Locate the cell with the specified text and output its [X, Y] center coordinate. 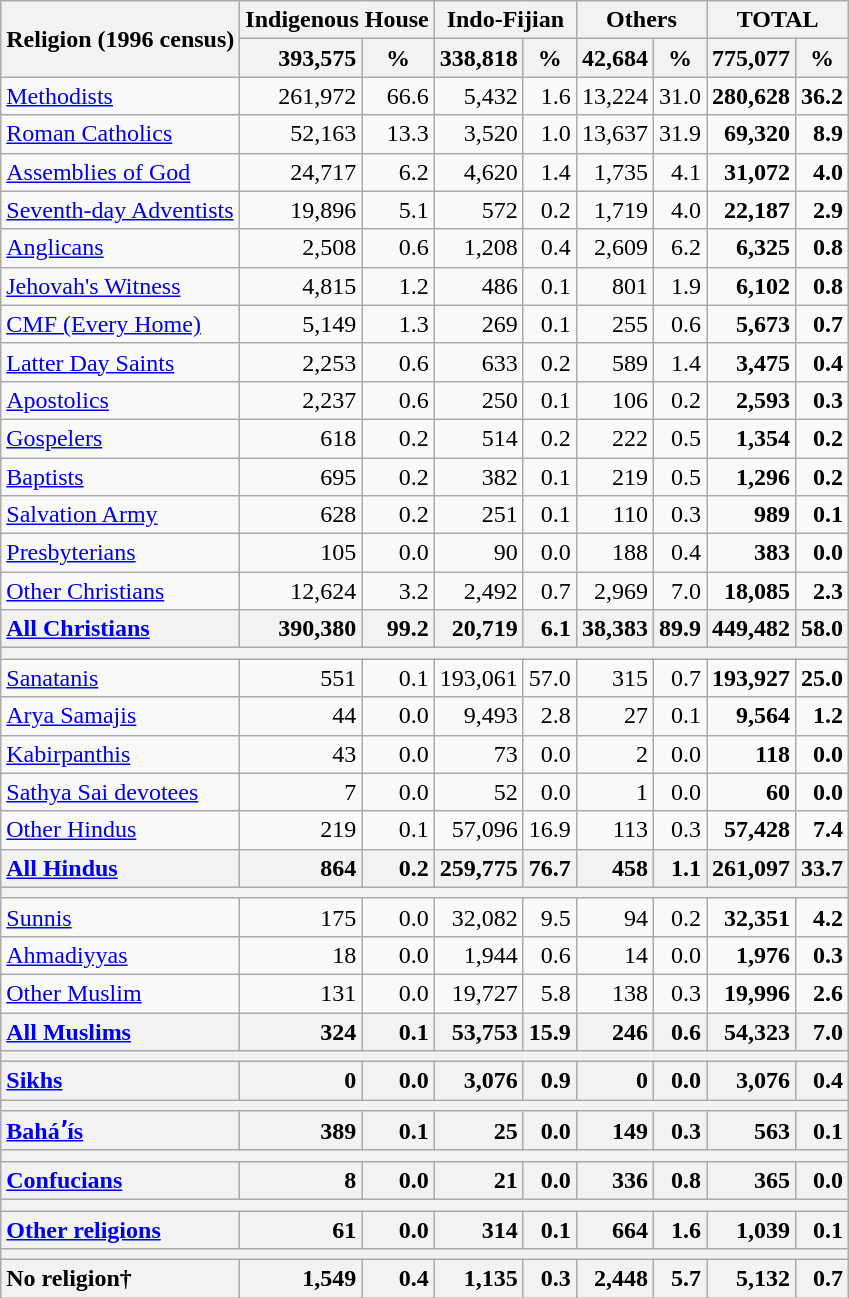
6,102 [752, 286]
27 [614, 716]
1.3 [398, 324]
4,620 [478, 172]
989 [752, 515]
54,323 [752, 1031]
Sikhs [120, 1081]
52,163 [301, 134]
2.6 [822, 993]
Others [641, 20]
Seventh-day Adventists [120, 210]
589 [614, 362]
Sunnis [120, 917]
31.9 [680, 134]
Baptists [120, 477]
Anglicans [120, 248]
2,969 [614, 591]
222 [614, 438]
18 [301, 955]
16.9 [550, 830]
864 [301, 868]
60 [752, 792]
5,132 [752, 1279]
336 [614, 1180]
449,482 [752, 629]
13,637 [614, 134]
110 [614, 515]
36.2 [822, 96]
22,187 [752, 210]
2,492 [478, 591]
25 [478, 1131]
53,753 [478, 1031]
2,508 [301, 248]
18,085 [752, 591]
57,428 [752, 830]
149 [614, 1131]
1,296 [752, 477]
188 [614, 553]
All Christians [120, 629]
5,673 [752, 324]
2,593 [752, 400]
365 [752, 1180]
13,224 [614, 96]
57.0 [550, 678]
390,380 [301, 629]
138 [614, 993]
32,351 [752, 917]
5,149 [301, 324]
1,039 [752, 1229]
193,061 [478, 678]
Sathya Sai devotees [120, 792]
280,628 [752, 96]
6,325 [752, 248]
25.0 [822, 678]
259,775 [478, 868]
TOTAL [778, 20]
13.3 [398, 134]
8.9 [822, 134]
1,735 [614, 172]
58.0 [822, 629]
43 [301, 754]
1,135 [478, 1279]
94 [614, 917]
Other religions [120, 1229]
106 [614, 400]
76.7 [550, 868]
382 [478, 477]
1,549 [301, 1279]
Indo-Fijian [505, 20]
Methodists [120, 96]
251 [478, 515]
Jehovah's Witness [120, 286]
113 [614, 830]
Ahmadiyyas [120, 955]
All Muslims [120, 1031]
551 [301, 678]
20,719 [478, 629]
9.5 [550, 917]
618 [301, 438]
393,575 [301, 58]
33.7 [822, 868]
105 [301, 553]
7 [301, 792]
Arya Samajis [120, 716]
9,564 [752, 716]
5.1 [398, 210]
Latter Day Saints [120, 362]
175 [301, 917]
514 [478, 438]
4.2 [822, 917]
3,520 [478, 134]
572 [478, 210]
31,072 [752, 172]
250 [478, 400]
CMF (Every Home) [120, 324]
1.0 [550, 134]
89.9 [680, 629]
486 [478, 286]
7.4 [822, 830]
Apostolics [120, 400]
5.7 [680, 1279]
4,815 [301, 286]
1,719 [614, 210]
44 [301, 716]
No religion† [120, 1279]
1,976 [752, 955]
Confucians [120, 1180]
2,609 [614, 248]
664 [614, 1229]
5.8 [550, 993]
4.1 [680, 172]
1,208 [478, 248]
131 [301, 993]
42,684 [614, 58]
383 [752, 553]
52 [478, 792]
563 [752, 1131]
389 [301, 1131]
775,077 [752, 58]
8 [301, 1180]
2 [614, 754]
57,096 [478, 830]
1.1 [680, 868]
3.2 [398, 591]
6.1 [550, 629]
All Hindus [120, 868]
Other Christians [120, 591]
24,717 [301, 172]
12,624 [301, 591]
261,097 [752, 868]
458 [614, 868]
Roman Catholics [120, 134]
193,927 [752, 678]
2,448 [614, 1279]
99.2 [398, 629]
Gospelers [120, 438]
315 [614, 678]
66.6 [398, 96]
31.0 [680, 96]
Other Hindus [120, 830]
Religion (1996 census) [120, 39]
269 [478, 324]
2,237 [301, 400]
9,493 [478, 716]
Presbyterians [120, 553]
633 [478, 362]
2.9 [822, 210]
Salvation Army [120, 515]
1 [614, 792]
Other Muslim [120, 993]
1.9 [680, 286]
Baháʼís [120, 1131]
0.9 [550, 1081]
314 [478, 1229]
19,727 [478, 993]
801 [614, 286]
5,432 [478, 96]
261,972 [301, 96]
628 [301, 515]
338,818 [478, 58]
21 [478, 1180]
Kabirpanthis [120, 754]
61 [301, 1229]
73 [478, 754]
3,475 [752, 362]
2,253 [301, 362]
324 [301, 1031]
14 [614, 955]
1,944 [478, 955]
Sanatanis [120, 678]
19,896 [301, 210]
69,320 [752, 134]
15.9 [550, 1031]
695 [301, 477]
90 [478, 553]
32,082 [478, 917]
255 [614, 324]
1,354 [752, 438]
246 [614, 1031]
19,996 [752, 993]
38,383 [614, 629]
2.8 [550, 716]
118 [752, 754]
Indigenous House [337, 20]
Assemblies of God [120, 172]
2.3 [822, 591]
